Capture the cell that displays the provided text and extract its (x, y) central coordinate. 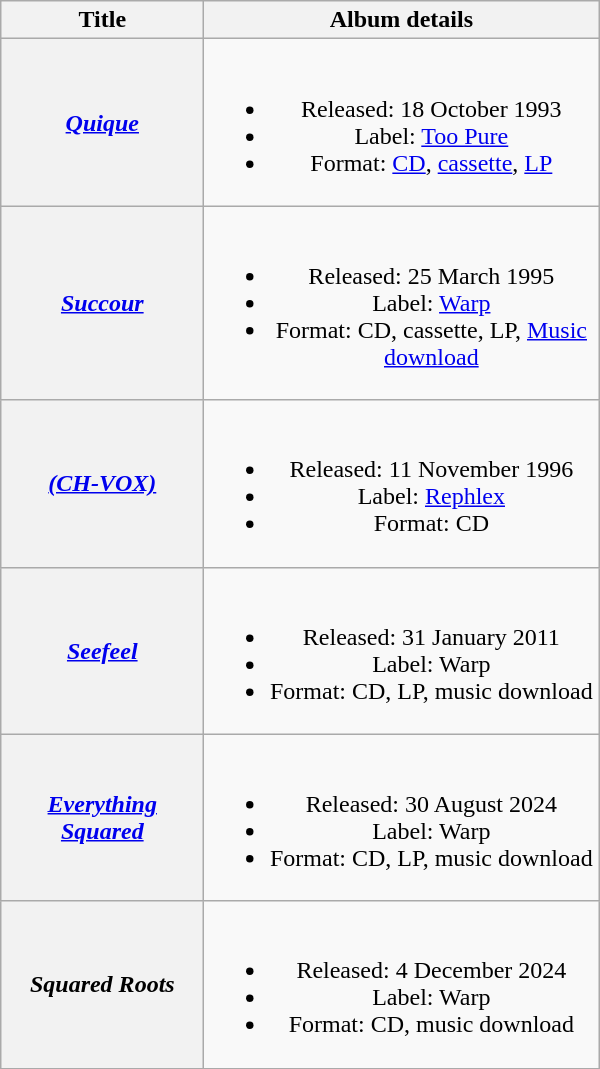
Released: 4 December 2024Label: WarpFormat: CD, music download (402, 984)
Released: 31 January 2011Label: WarpFormat: CD, LP, music download (402, 650)
(CH-VOX) (102, 484)
Quique (102, 122)
Released: 25 March 1995Label: WarpFormat: CD, cassette, LP, Music download (402, 303)
Released: 18 October 1993Label: Too PureFormat: CD, cassette, LP (402, 122)
Album details (402, 20)
Seefeel (102, 650)
Released: 30 August 2024Label: WarpFormat: CD, LP, music download (402, 818)
Everything Squared (102, 818)
Succour (102, 303)
Released: 11 November 1996Label: RephlexFormat: CD (402, 484)
Title (102, 20)
Squared Roots (102, 984)
